Identify which cell holds the provided text, then report its [X, Y] central coordinate. 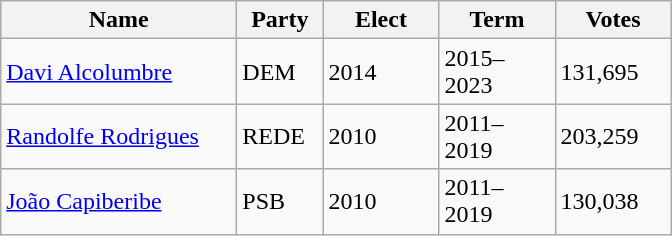
Party [280, 20]
203,259 [613, 136]
Name [119, 20]
Davi Alcolumbre [119, 72]
131,695 [613, 72]
PSB [280, 202]
Randolfe Rodrigues [119, 136]
Elect [381, 20]
2014 [381, 72]
João Capiberibe [119, 202]
2015–2023 [497, 72]
REDE [280, 136]
Term [497, 20]
Votes [613, 20]
130,038 [613, 202]
DEM [280, 72]
